For the text-containing cell, return its midpoint in (X, Y) coordinate format. 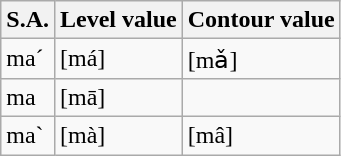
ma` (28, 135)
ma´ (28, 59)
ma (28, 97)
S.A. (28, 20)
[mâ] (261, 135)
[mà] (118, 135)
[mā] (118, 97)
[má] (118, 59)
Contour value (261, 20)
Level value (118, 20)
[mǎ] (261, 59)
